From the cell containing the given text, extract its center point as [x, y] coordinate. 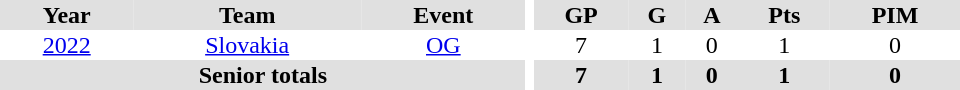
Slovakia [247, 45]
Senior totals [263, 75]
Team [247, 15]
Pts [784, 15]
PIM [895, 15]
G [658, 15]
OG [444, 45]
GP [582, 15]
Event [444, 15]
2022 [66, 45]
Year [66, 15]
A [712, 15]
